Determine the (X, Y) coordinate at the center of the cell enclosing the given text.  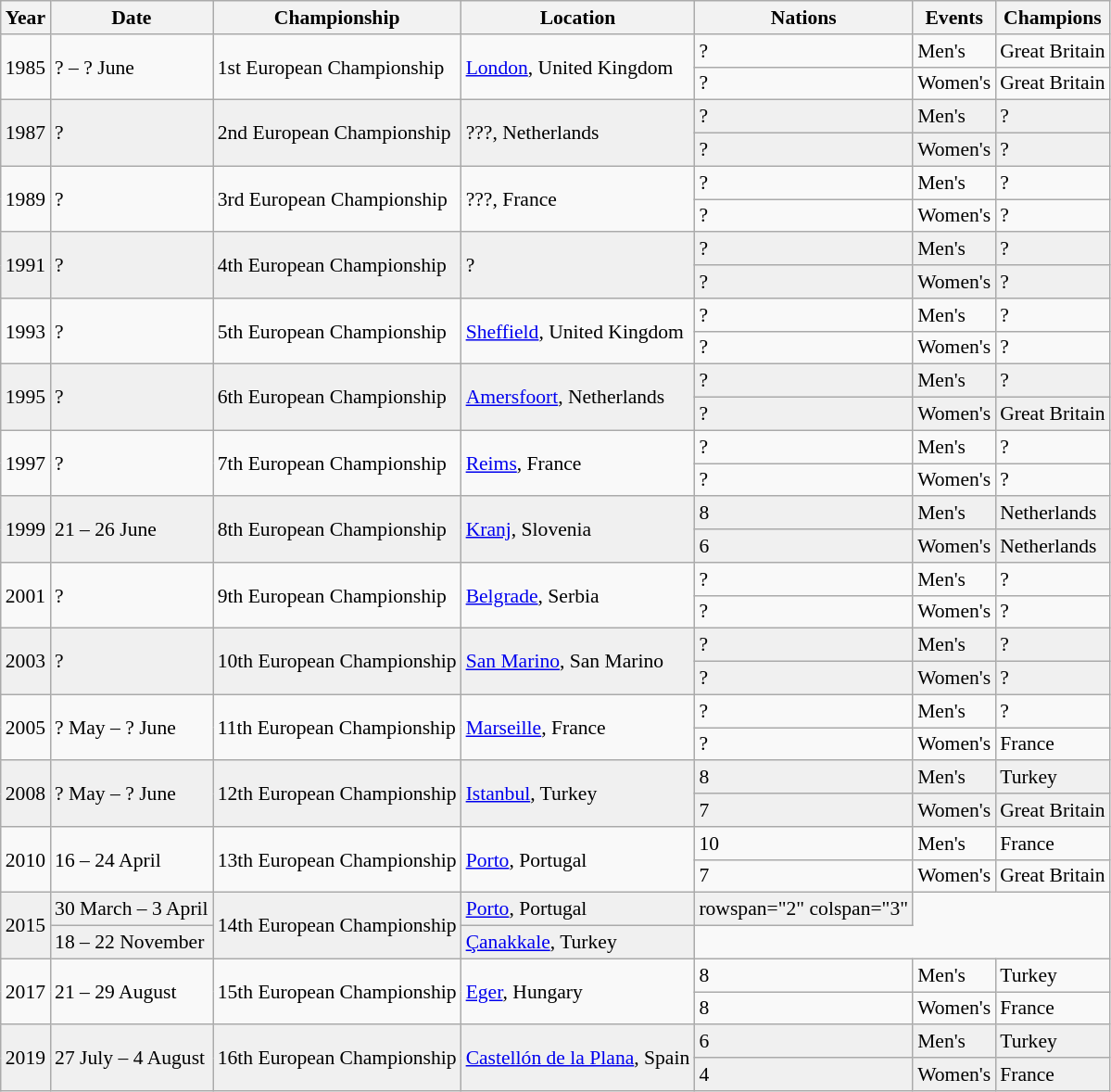
1997 (26, 463)
Çanakkale, Turkey (578, 943)
Sheffield, United Kingdom (578, 332)
10th European Championship (337, 662)
1993 (26, 332)
Nations (803, 18)
2019 (26, 1059)
1987 (26, 133)
1999 (26, 530)
Kranj, Slovenia (578, 530)
5th European Championship (337, 332)
Castellón de la Plana, Spain (578, 1059)
1991 (26, 265)
San Marino, San Marino (578, 662)
1985 (26, 67)
? – ? June (132, 67)
3rd European Championship (337, 198)
12th European Championship (337, 794)
21 – 29 August (132, 992)
Year (26, 18)
2010 (26, 860)
1995 (26, 397)
4th European Championship (337, 265)
Championship (337, 18)
Belgrade, Serbia (578, 595)
London, United Kingdom (578, 67)
21 – 26 June (132, 530)
Champions (1053, 18)
2008 (26, 794)
15th European Championship (337, 992)
18 – 22 November (132, 943)
4 (803, 1074)
6th European Championship (337, 397)
Istanbul, Turkey (578, 794)
9th European Championship (337, 595)
rowspan="2" colspan="3" (803, 909)
11th European Championship (337, 727)
16 – 24 April (132, 860)
Marseille, France (578, 727)
14th European Championship (337, 925)
Amersfoort, Netherlands (578, 397)
???, Netherlands (578, 133)
Location (578, 18)
10 (803, 844)
13th European Championship (337, 860)
2015 (26, 925)
2001 (26, 595)
2005 (26, 727)
30 March – 3 April (132, 909)
Events (954, 18)
Eger, Hungary (578, 992)
7th European Championship (337, 463)
8th European Championship (337, 530)
27 July – 4 August (132, 1059)
2017 (26, 992)
1989 (26, 198)
???, France (578, 198)
1st European Championship (337, 67)
2003 (26, 662)
Reims, France (578, 463)
2nd European Championship (337, 133)
Date (132, 18)
16th European Championship (337, 1059)
